Find where the given text appears and provide that cell's center as [X, Y] coordinate. 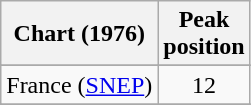
Peakposition [204, 34]
Chart (1976) [80, 34]
12 [204, 85]
France (SNEP) [80, 85]
